Return the (X, Y) coordinate for the center point of the cell that contains the specified text.  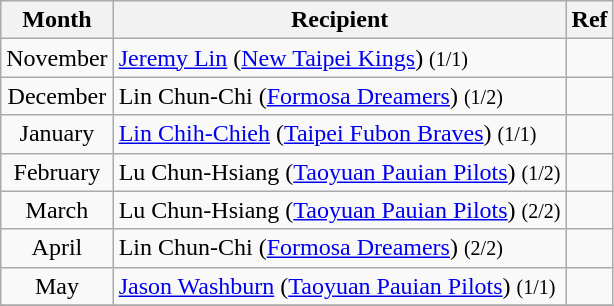
Ref (590, 20)
Month (57, 20)
Recipient (340, 20)
April (57, 248)
Jeremy Lin (New Taipei Kings) (1/1) (340, 58)
December (57, 96)
May (57, 286)
March (57, 210)
Jason Washburn (Taoyuan Pauian Pilots) (1/1) (340, 286)
Lu Chun-Hsiang (Taoyuan Pauian Pilots) (2/2) (340, 210)
February (57, 172)
Lin Chun-Chi (Formosa Dreamers) (2/2) (340, 248)
Lin Chih-Chieh (Taipei Fubon Braves) (1/1) (340, 134)
January (57, 134)
Lu Chun-Hsiang (Taoyuan Pauian Pilots) (1/2) (340, 172)
Lin Chun-Chi (Formosa Dreamers) (1/2) (340, 96)
November (57, 58)
